Scan for the cell matching the given text and deliver its (x, y) coordinate at center. 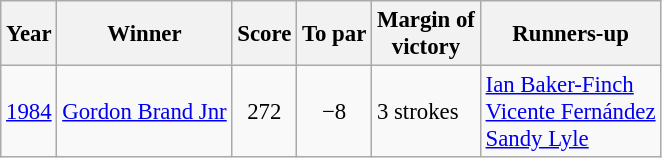
−8 (334, 112)
Gordon Brand Jnr (144, 112)
Winner (144, 34)
1984 (29, 112)
To par (334, 34)
Runners-up (570, 34)
Year (29, 34)
Margin ofvictory (426, 34)
3 strokes (426, 112)
272 (264, 112)
Score (264, 34)
Ian Baker-Finch Vicente Fernández Sandy Lyle (570, 112)
